For the text-containing cell, return its midpoint in (x, y) coordinate format. 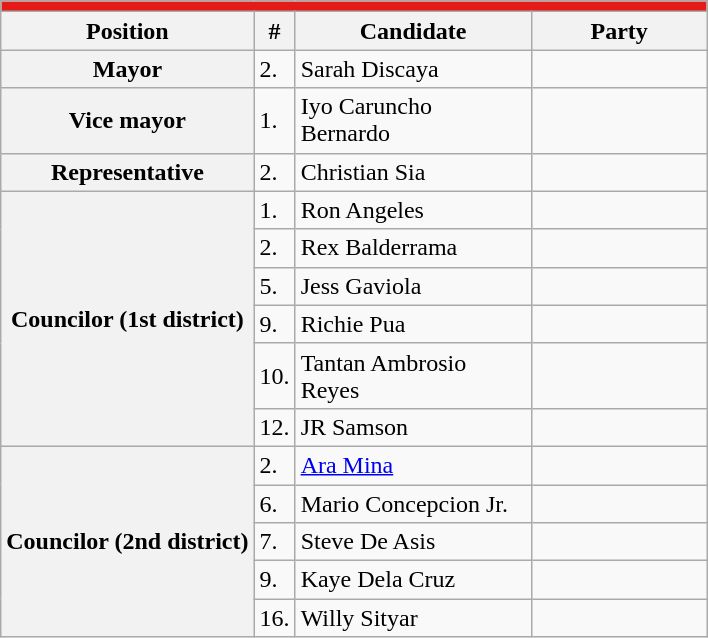
Representative (128, 172)
Ron Angeles (413, 210)
7. (274, 542)
16. (274, 618)
Kaye Dela Cruz (413, 580)
Vice mayor (128, 120)
Councilor (2nd district) (128, 541)
6. (274, 503)
JR Samson (413, 427)
Position (128, 31)
Ara Mina (413, 465)
Councilor (1st district) (128, 318)
Rex Balderrama (413, 248)
10. (274, 376)
Mario Concepcion Jr. (413, 503)
Mayor (128, 69)
Iyo Caruncho Bernardo (413, 120)
Party (619, 31)
Candidate (413, 31)
Tantan Ambrosio Reyes (413, 376)
Jess Gaviola (413, 286)
# (274, 31)
Sarah Discaya (413, 69)
Steve De Asis (413, 542)
Richie Pua (413, 324)
12. (274, 427)
5. (274, 286)
Willy Sityar (413, 618)
Christian Sia (413, 172)
